Provide the [x, y] coordinate of the cell's center where the given text is located.  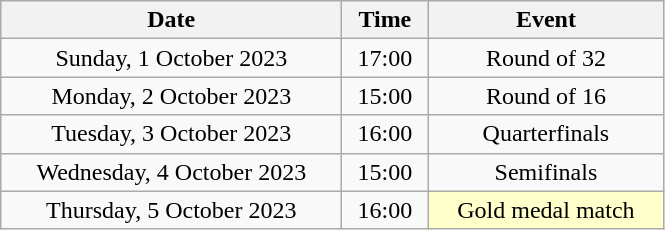
17:00 [385, 58]
Time [385, 20]
Round of 32 [546, 58]
Thursday, 5 October 2023 [172, 210]
Event [546, 20]
Round of 16 [546, 96]
Tuesday, 3 October 2023 [172, 134]
Gold medal match [546, 210]
Date [172, 20]
Quarterfinals [546, 134]
Wednesday, 4 October 2023 [172, 172]
Semifinals [546, 172]
Monday, 2 October 2023 [172, 96]
Sunday, 1 October 2023 [172, 58]
